Capture the cell that displays the provided text and extract its (X, Y) central coordinate. 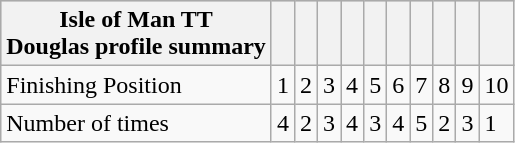
10 (496, 85)
Number of times (136, 123)
7 (422, 85)
Isle of Man TT Douglas profile summary (136, 34)
Finishing Position (136, 85)
6 (398, 85)
8 (444, 85)
9 (468, 85)
